Provide the (X, Y) coordinate of the cell's center where the given text is located.  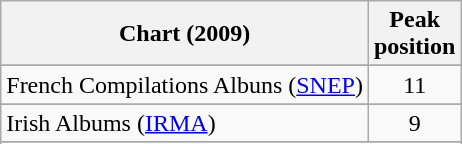
9 (414, 123)
11 (414, 85)
Irish Albums (IRMA) (185, 123)
Peakposition (414, 34)
Chart (2009) (185, 34)
French Compilations Albuns (SNEP) (185, 85)
